Determine the (X, Y) coordinate at the center of the cell enclosing the given text.  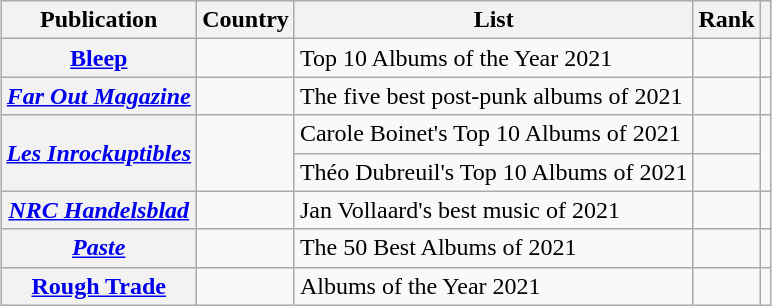
Top 10 Albums of the Year 2021 (494, 58)
Country (246, 20)
The 50 Best Albums of 2021 (494, 248)
Paste (99, 248)
Théo Dubreuil's Top 10 Albums of 2021 (494, 172)
NRC Handelsblad (99, 210)
Jan Vollaard's best music of 2021 (494, 210)
The five best post-punk albums of 2021 (494, 96)
Albums of the Year 2021 (494, 286)
Rough Trade (99, 286)
Publication (99, 20)
List (494, 20)
Les Inrockuptibles (99, 153)
Rank (726, 20)
Carole Boinet's Top 10 Albums of 2021 (494, 134)
Bleep (99, 58)
Far Out Magazine (99, 96)
